Detect which cell encompasses the target text, then output its [x, y] center coordinate. 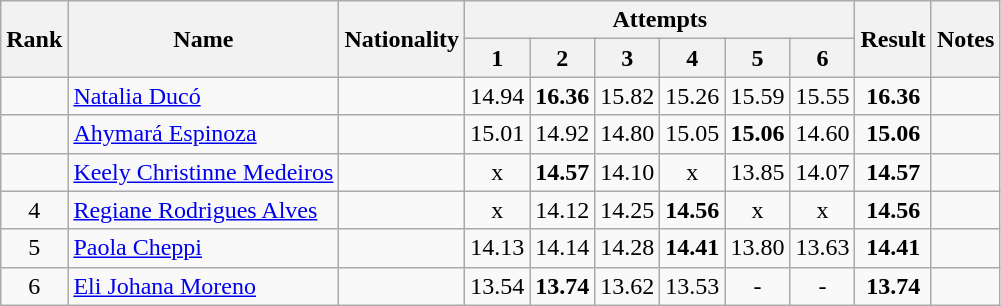
15.26 [692, 96]
15.01 [498, 134]
2 [562, 58]
14.07 [822, 172]
Result [893, 39]
15.82 [628, 96]
Ahymará Espinoza [204, 134]
14.94 [498, 96]
14.25 [628, 210]
Notes [965, 39]
14.92 [562, 134]
13.80 [758, 248]
1 [498, 58]
15.05 [692, 134]
14.14 [562, 248]
Regiane Rodrigues Alves [204, 210]
Natalia Ducó [204, 96]
13.53 [692, 286]
15.55 [822, 96]
Nationality [402, 39]
14.10 [628, 172]
Attempts [660, 20]
14.28 [628, 248]
Name [204, 39]
14.60 [822, 134]
Paola Cheppi [204, 248]
14.13 [498, 248]
13.63 [822, 248]
14.12 [562, 210]
3 [628, 58]
13.62 [628, 286]
Rank [34, 39]
13.85 [758, 172]
15.59 [758, 96]
Eli Johana Moreno [204, 286]
14.80 [628, 134]
13.54 [498, 286]
Keely Christinne Medeiros [204, 172]
